Search for the cell housing the specified text and yield its (x, y) center coordinate. 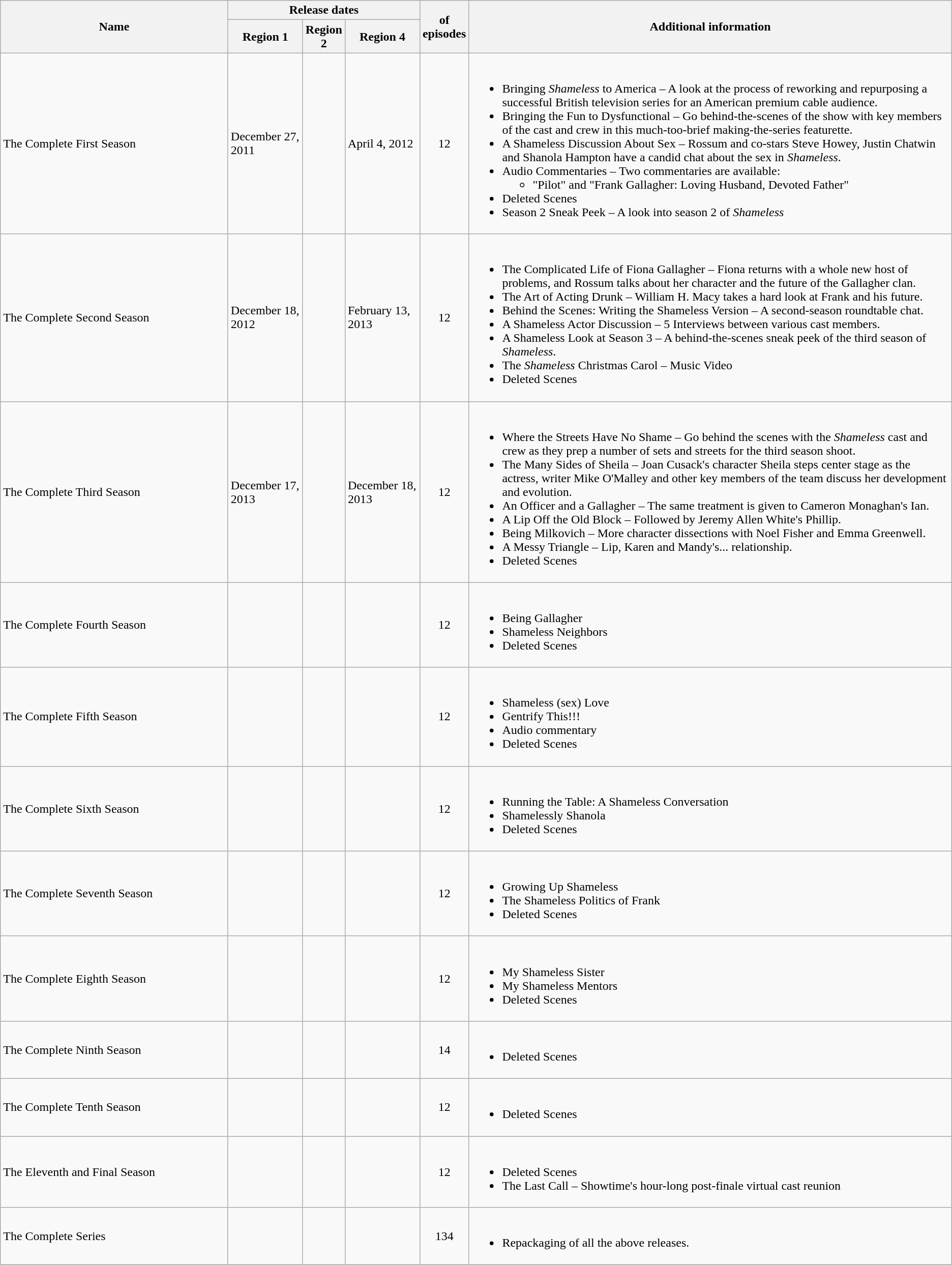
December 18, 2013 (382, 492)
14 (444, 1050)
Repackaging of all the above releases. (710, 1236)
Being Gallagher Shameless Neighbors Deleted Scenes (710, 625)
The Complete Seventh Season (114, 893)
Growing Up Shameless The Shameless Politics of Frank Deleted Scenes (710, 893)
February 13, 2013 (382, 317)
The Complete Third Season (114, 492)
Deleted ScenesThe Last Call – Showtime's hour-long post-finale virtual cast reunion (710, 1172)
Name (114, 26)
My Shameless Sister My Shameless Mentors Deleted Scenes (710, 979)
Region 4 (382, 37)
December 27, 2011 (265, 143)
The Complete Second Season (114, 317)
The Complete Eighth Season (114, 979)
The Complete Fifth Season (114, 717)
Region 2 (323, 37)
Region 1 (265, 37)
Release dates (323, 10)
Shameless (sex) Love Gentrify This!!! Audio commentaryDeleted Scenes (710, 717)
The Complete Tenth Season (114, 1107)
Running the Table: A Shameless Conversation Shamelessly Shanola Deleted Scenes (710, 809)
April 4, 2012 (382, 143)
The Complete Series (114, 1236)
The Complete Ninth Season (114, 1050)
December 17, 2013 (265, 492)
The Complete Sixth Season (114, 809)
The Complete First Season (114, 143)
ofepisodes (444, 26)
The Complete Fourth Season (114, 625)
134 (444, 1236)
Additional information (710, 26)
December 18, 2012 (265, 317)
The Eleventh and Final Season (114, 1172)
